Locate the cell with the specified text and output its [X, Y] center coordinate. 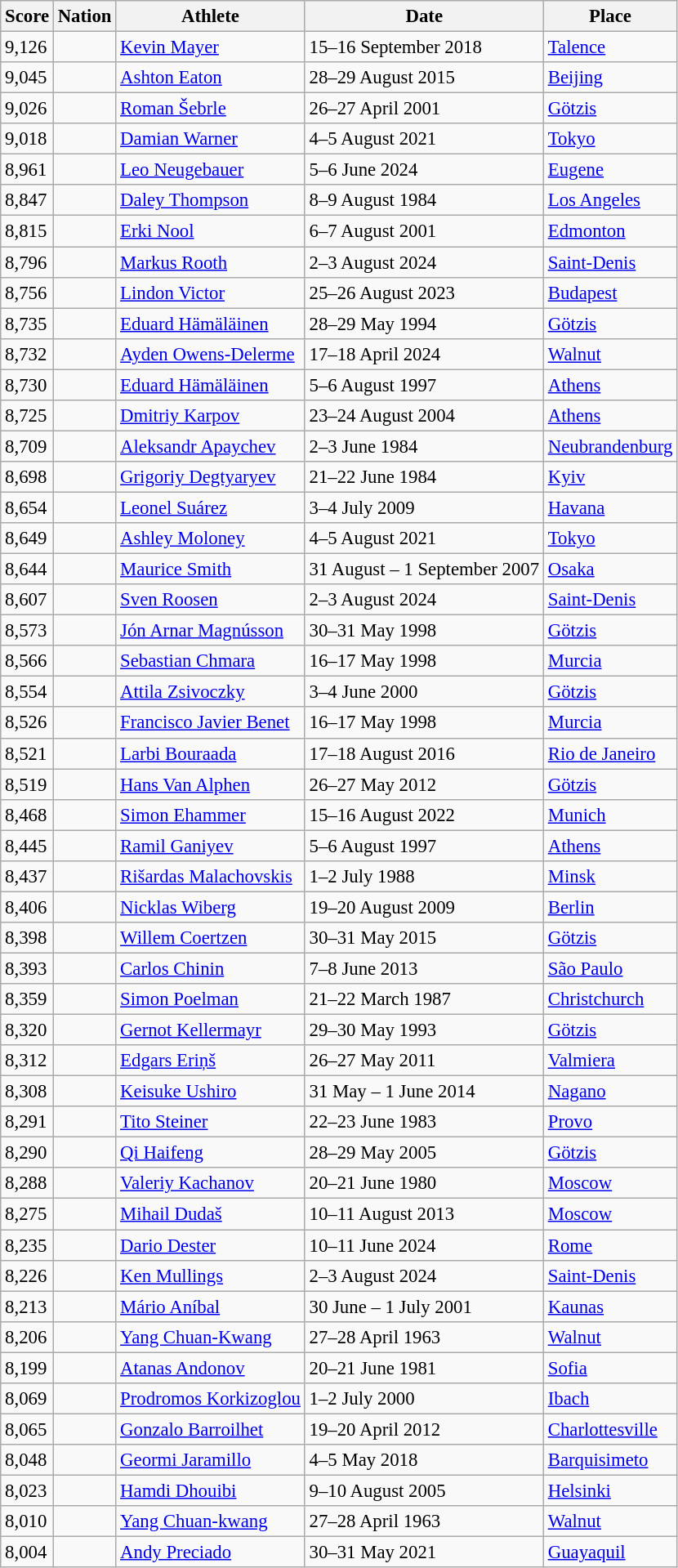
8,275 [28, 1214]
Helsinki [609, 1490]
22–23 June 1983 [424, 1122]
8,756 [28, 293]
Qi Haifeng [211, 1153]
Dario Dester [211, 1245]
Valmiera [609, 1061]
15–16 September 2018 [424, 47]
8,644 [28, 570]
8,730 [28, 385]
Eugene [609, 170]
8,847 [28, 200]
Willem Coertzen [211, 938]
Jón Arnar Magnússon [211, 631]
Atanas Andonov [211, 1368]
Beijing [609, 78]
19–20 April 2012 [424, 1429]
3–4 July 2009 [424, 507]
8,709 [28, 446]
8,288 [28, 1184]
8,725 [28, 416]
26–27 May 2011 [424, 1061]
28–29 August 2015 [424, 78]
Roman Šebrle [211, 109]
8,213 [28, 1307]
8,065 [28, 1429]
8,698 [28, 477]
Larbi Bouraada [211, 753]
São Paulo [609, 968]
4–5 May 2018 [424, 1460]
8,069 [28, 1399]
8,735 [28, 324]
Budapest [609, 293]
5–6 June 2024 [424, 170]
20–21 June 1980 [424, 1184]
Mihail Dudaš [211, 1214]
7–8 June 2013 [424, 968]
8,796 [28, 262]
2–3 June 1984 [424, 446]
8,815 [28, 231]
8–9 August 1984 [424, 200]
Osaka [609, 570]
10–11 August 2013 [424, 1214]
Berlin [609, 907]
Kevin Mayer [211, 47]
Francisco Javier Benet [211, 723]
8,445 [28, 846]
Score [28, 16]
Ayden Owens-Delerme [211, 354]
8,398 [28, 938]
Ken Mullings [211, 1275]
Leo Neugebauer [211, 170]
Maurice Smith [211, 570]
8,291 [28, 1122]
Ashley Moloney [211, 538]
Yang Chuan-Kwang [211, 1337]
1–2 July 1988 [424, 877]
17–18 April 2024 [424, 354]
8,312 [28, 1061]
Mário Aníbal [211, 1307]
Havana [609, 507]
30–31 May 1998 [424, 631]
Munich [609, 815]
Lindon Victor [211, 293]
Sofia [609, 1368]
9–10 August 2005 [424, 1490]
3–4 June 2000 [424, 692]
9,018 [28, 139]
19–20 August 2009 [424, 907]
Charlottesville [609, 1429]
Guayaquil [609, 1552]
8,226 [28, 1275]
Hamdi Dhouibi [211, 1490]
9,045 [28, 78]
Andy Preciado [211, 1552]
26–27 April 2001 [424, 109]
Attila Zsivoczky [211, 692]
Nation [84, 16]
8,393 [28, 968]
Place [609, 16]
17–18 August 2016 [424, 753]
8,199 [28, 1368]
8,359 [28, 999]
Erki Nool [211, 231]
Date [424, 16]
Geormi Jaramillo [211, 1460]
Damian Warner [211, 139]
Rome [609, 1245]
8,010 [28, 1521]
28–29 May 2005 [424, 1153]
Gernot Kellermayr [211, 1030]
Edgars Eriņš [211, 1061]
8,206 [28, 1337]
15–16 August 2022 [424, 815]
Ibach [609, 1399]
Provo [609, 1122]
8,048 [28, 1460]
30 June – 1 July 2001 [424, 1307]
Daley Thompson [211, 200]
29–30 May 1993 [424, 1030]
8,437 [28, 877]
Hans Van Alphen [211, 784]
Grigoriy Degtyaryev [211, 477]
Neubrandenburg [609, 446]
8,004 [28, 1552]
Simon Ehammer [211, 815]
8,320 [28, 1030]
26–27 May 2012 [424, 784]
8,521 [28, 753]
23–24 August 2004 [424, 416]
31 August – 1 September 2007 [424, 570]
Ashton Eaton [211, 78]
Nicklas Wiberg [211, 907]
8,308 [28, 1092]
8,554 [28, 692]
Los Angeles [609, 200]
Tito Steiner [211, 1122]
28–29 May 1994 [424, 324]
8,526 [28, 723]
Kaunas [609, 1307]
Markus Rooth [211, 262]
Leonel Suárez [211, 507]
Sebastian Chmara [211, 661]
Rišardas Malachovskis [211, 877]
30–31 May 2021 [424, 1552]
Yang Chuan-kwang [211, 1521]
8,961 [28, 170]
8,649 [28, 538]
Barquisimeto [609, 1460]
Nagano [609, 1092]
8,573 [28, 631]
Valeriy Kachanov [211, 1184]
Simon Poelman [211, 999]
Keisuke Ushiro [211, 1092]
Minsk [609, 877]
Ramil Ganiyev [211, 846]
8,290 [28, 1153]
10–11 June 2024 [424, 1245]
6–7 August 2001 [424, 231]
30–31 May 2015 [424, 938]
8,732 [28, 354]
8,468 [28, 815]
8,406 [28, 907]
Carlos Chinin [211, 968]
Talence [609, 47]
Dmitriy Karpov [211, 416]
Edmonton [609, 231]
Christchurch [609, 999]
8,566 [28, 661]
Prodromos Korkizoglou [211, 1399]
21–22 June 1984 [424, 477]
1–2 July 2000 [424, 1399]
8,023 [28, 1490]
8,607 [28, 600]
Aleksandr Apaychev [211, 446]
Gonzalo Barroilhet [211, 1429]
21–22 March 1987 [424, 999]
9,026 [28, 109]
31 May – 1 June 2014 [424, 1092]
25–26 August 2023 [424, 293]
Sven Roosen [211, 600]
20–21 June 1981 [424, 1368]
Rio de Janeiro [609, 753]
8,654 [28, 507]
Athlete [211, 16]
8,519 [28, 784]
8,235 [28, 1245]
Kyiv [609, 477]
9,126 [28, 47]
